Scan for the cell matching the given text and deliver its (X, Y) coordinate at center. 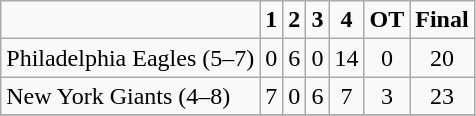
23 (442, 96)
1 (272, 20)
Philadelphia Eagles (5–7) (130, 58)
4 (346, 20)
OT (387, 20)
2 (294, 20)
14 (346, 58)
Final (442, 20)
20 (442, 58)
New York Giants (4–8) (130, 96)
